Pinpoint the cell where the given text exists, returning its [X, Y] midpoint coordinate. 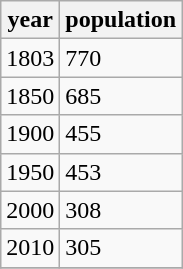
685 [121, 96]
453 [121, 172]
1950 [30, 172]
1803 [30, 58]
1900 [30, 134]
455 [121, 134]
population [121, 20]
year [30, 20]
1850 [30, 96]
308 [121, 210]
305 [121, 248]
2000 [30, 210]
2010 [30, 248]
770 [121, 58]
